From the cell containing the given text, extract its center point as [X, Y] coordinate. 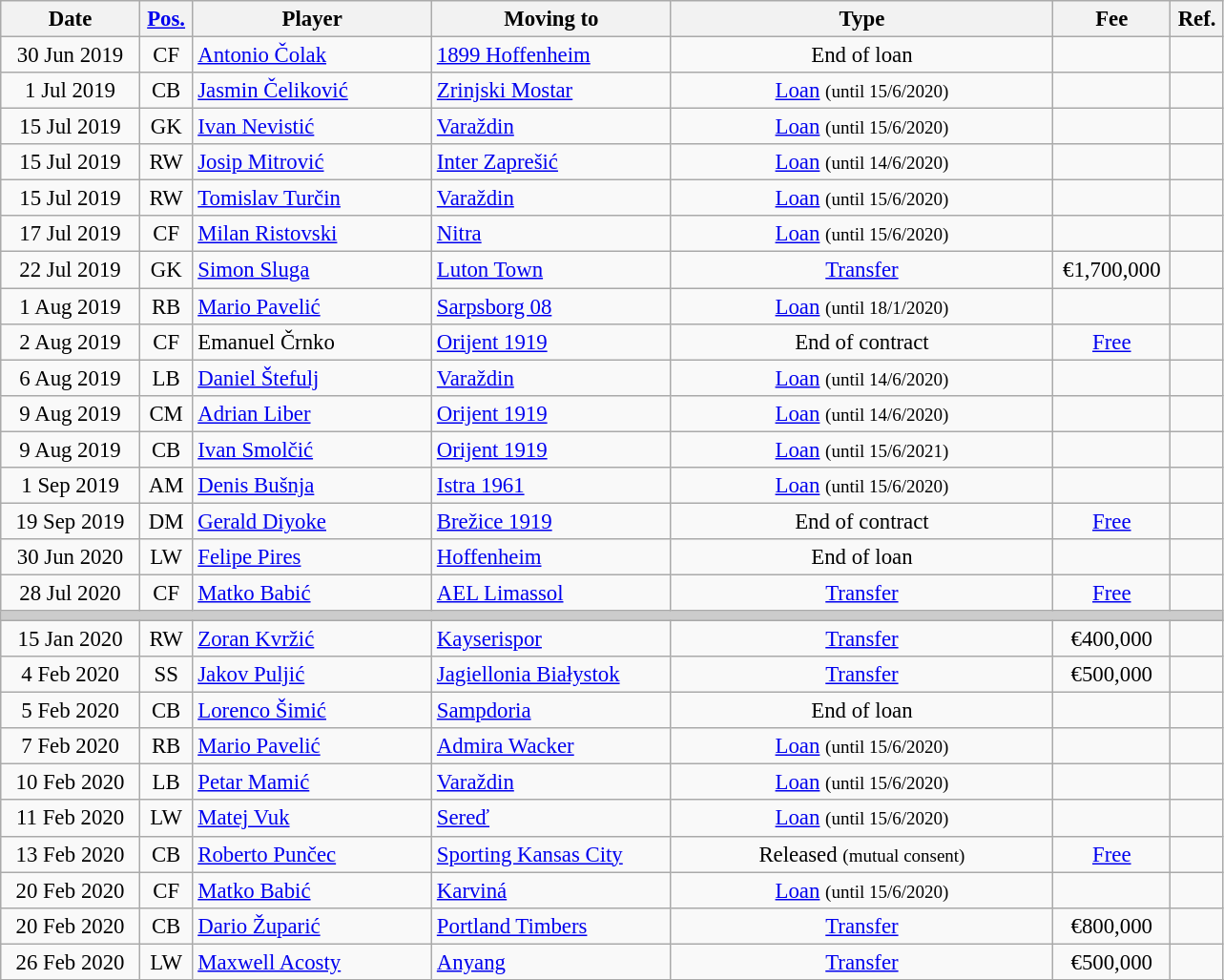
AM [166, 486]
Felipe Pires [313, 557]
Karviná [551, 890]
Released (mutual consent) [862, 854]
Jasmin Čeliković [313, 91]
Simon Sluga [313, 270]
Josip Mitrović [313, 162]
Sarpsborg 08 [551, 306]
Ivan Nevistić [313, 127]
CM [166, 413]
26 Feb 2020 [71, 962]
Fee [1112, 19]
30 Jun 2019 [71, 55]
Adrian Liber [313, 413]
Antonio Čolak [313, 55]
Lorenco Šimić [313, 711]
1899 Hoffenheim [551, 55]
Sporting Kansas City [551, 854]
Anyang [551, 962]
11 Feb 2020 [71, 819]
28 Jul 2020 [71, 593]
Moving to [551, 19]
Gerald Diyoke [313, 521]
Hoffenheim [551, 557]
Istra 1961 [551, 486]
Maxwell Acosty [313, 962]
Daniel Štefulj [313, 378]
Dario Župarić [313, 926]
Zrinjski Mostar [551, 91]
€1,700,000 [1112, 270]
Ivan Smolčić [313, 449]
17 Jul 2019 [71, 234]
7 Feb 2020 [71, 746]
Portland Timbers [551, 926]
Sampdoria [551, 711]
1 Sep 2019 [71, 486]
30 Jun 2020 [71, 557]
DM [166, 521]
Zoran Kvržić [313, 639]
Loan (until 18/1/2020) [862, 306]
Admira Wacker [551, 746]
Denis Bušnja [313, 486]
SS [166, 675]
€800,000 [1112, 926]
2 Aug 2019 [71, 342]
15 Jan 2020 [71, 639]
5 Feb 2020 [71, 711]
Loan (until 15/6/2021) [862, 449]
Kayserispor [551, 639]
Tomislav Turčin [313, 198]
Inter Zaprešić [551, 162]
Brežice 1919 [551, 521]
22 Jul 2019 [71, 270]
Roberto Punčec [313, 854]
Matej Vuk [313, 819]
Player [313, 19]
Type [862, 19]
Nitra [551, 234]
Ref. [1197, 19]
Milan Ristovski [313, 234]
13 Feb 2020 [71, 854]
1 Jul 2019 [71, 91]
Jagiellonia Białystok [551, 675]
Sereď [551, 819]
Jakov Puljić [313, 675]
6 Aug 2019 [71, 378]
Pos. [166, 19]
1 Aug 2019 [71, 306]
4 Feb 2020 [71, 675]
19 Sep 2019 [71, 521]
10 Feb 2020 [71, 782]
Emanuel Črnko [313, 342]
€400,000 [1112, 639]
Petar Mamić [313, 782]
Luton Town [551, 270]
Date [71, 19]
AEL Limassol [551, 593]
